For the text-containing cell, return its midpoint in [X, Y] coordinate format. 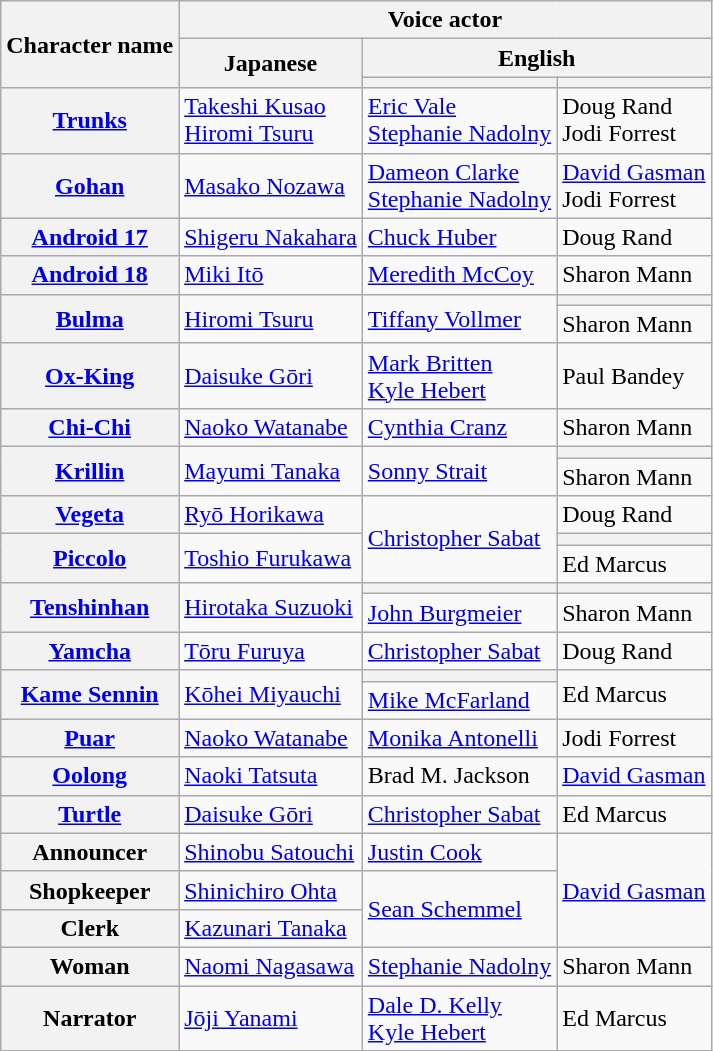
Mike McFarland [459, 700]
Eric Vale Stephanie Nadolny [459, 120]
Krillin [90, 470]
Cynthia Cranz [459, 427]
Doug Rand Jodi Forrest [634, 120]
David Gasman Jodi Forrest [634, 186]
Toshio Furukawa [271, 558]
Narrator [90, 1018]
Piccolo [90, 558]
Naomi Nagasawa [271, 966]
Puar [90, 738]
Japanese [271, 64]
Oolong [90, 776]
Ryō Horikawa [271, 515]
Miki Itō [271, 275]
Kazunari Tanaka [271, 928]
Takeshi Kusao Hiromi Tsuru [271, 120]
Chi-Chi [90, 427]
Kōhei Miyauchi [271, 694]
Mayumi Tanaka [271, 470]
Voice actor [445, 20]
Hirotaka Suzuoki [271, 608]
Trunks [90, 120]
English [536, 58]
Ox-King [90, 376]
Hiromi Tsuru [271, 318]
Paul Bandey [634, 376]
Bulma [90, 318]
Mark Britten Kyle Hebert [459, 376]
Android 17 [90, 237]
Stephanie Nadolny [459, 966]
Brad M. Jackson [459, 776]
Shopkeeper [90, 890]
Tōru Furuya [271, 651]
Monika Antonelli [459, 738]
Justin Cook [459, 852]
Turtle [90, 814]
Kame Sennin [90, 694]
Vegeta [90, 515]
Tiffany Vollmer [459, 318]
Shinobu Satouchi [271, 852]
Dameon Clarke Stephanie Nadolny [459, 186]
Jōji Yanami [271, 1018]
Woman [90, 966]
Shinichiro Ohta [271, 890]
Gohan [90, 186]
Clerk [90, 928]
Android 18 [90, 275]
Jodi Forrest [634, 738]
Character name [90, 44]
John Burgmeier [459, 613]
Dale D. Kelly Kyle Hebert [459, 1018]
Meredith McCoy [459, 275]
Sonny Strait [459, 470]
Masako Nozawa [271, 186]
Shigeru Nakahara [271, 237]
Sean Schemmel [459, 909]
Naoki Tatsuta [271, 776]
Yamcha [90, 651]
Announcer [90, 852]
Chuck Huber [459, 237]
Tenshinhan [90, 608]
